Provide the [x, y] coordinate of the cell's center where the given text is located.  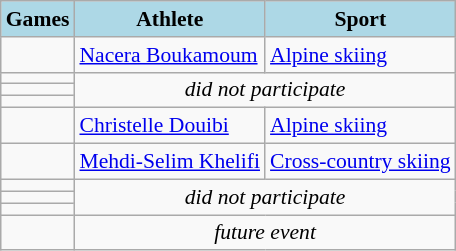
Nacera Boukamoum [170, 55]
Mehdi-Selim Khelifi [170, 162]
future event [264, 233]
Athlete [170, 19]
Games [38, 19]
Cross-country skiing [360, 162]
Christelle Douibi [170, 126]
Sport [360, 19]
